Search for the cell housing the specified text and yield its (X, Y) center coordinate. 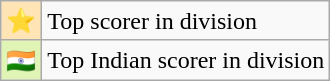
🇮🇳 (22, 60)
⭐ (22, 21)
Top Indian scorer in division (186, 60)
Top scorer in division (186, 21)
